Determine the (x, y) coordinate at the center of the cell enclosing the given text.  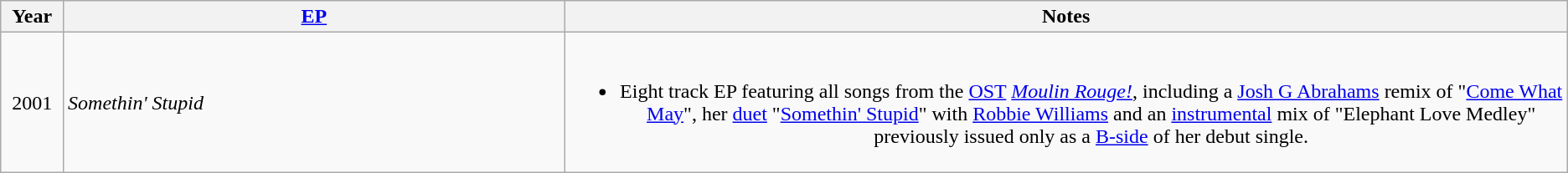
Year (32, 17)
Notes (1065, 17)
EP (315, 17)
2001 (32, 102)
Somethin' Stupid (315, 102)
